From the cell containing the given text, extract its center point as (X, Y) coordinate. 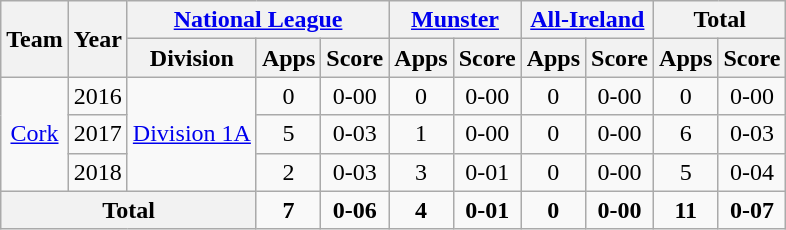
2016 (98, 96)
0-04 (752, 172)
7 (288, 210)
Division 1A (192, 134)
2018 (98, 172)
0-06 (355, 210)
All-Ireland (587, 20)
1 (421, 134)
Team (35, 39)
Year (98, 39)
0-07 (752, 210)
2 (288, 172)
3 (421, 172)
Munster (455, 20)
Division (192, 58)
4 (421, 210)
2017 (98, 134)
National League (258, 20)
6 (686, 134)
Cork (35, 134)
11 (686, 210)
